Locate the cell with the specified text and output its (X, Y) center coordinate. 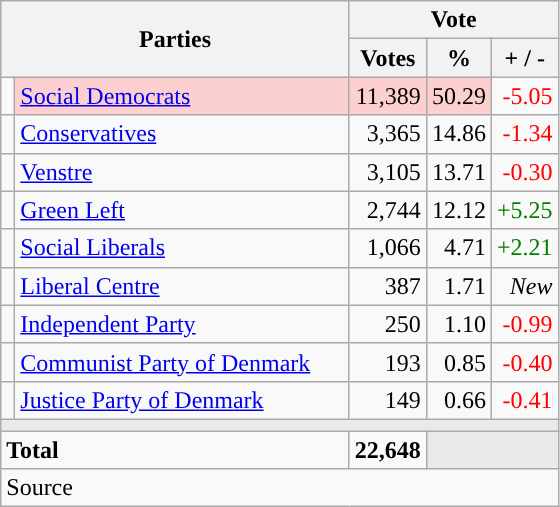
Conservatives (182, 134)
1.71 (458, 286)
Green Left (182, 210)
149 (388, 400)
Total (176, 449)
Social Liberals (182, 248)
+5.25 (524, 210)
0.85 (458, 362)
-0.99 (524, 324)
0.66 (458, 400)
4.71 (458, 248)
13.71 (458, 172)
% (458, 58)
14.86 (458, 134)
Liberal Centre (182, 286)
50.29 (458, 96)
-0.41 (524, 400)
3,105 (388, 172)
2,744 (388, 210)
Communist Party of Denmark (182, 362)
Votes (388, 58)
Venstre (182, 172)
1.10 (458, 324)
193 (388, 362)
-0.40 (524, 362)
3,365 (388, 134)
Vote (454, 20)
New (524, 286)
250 (388, 324)
-0.30 (524, 172)
-1.34 (524, 134)
Source (280, 488)
387 (388, 286)
Independent Party (182, 324)
12.12 (458, 210)
+ / - (524, 58)
+2.21 (524, 248)
22,648 (388, 449)
1,066 (388, 248)
Justice Party of Denmark (182, 400)
Social Democrats (182, 96)
Parties (176, 39)
11,389 (388, 96)
-5.05 (524, 96)
